For the text-containing cell, return its midpoint in (x, y) coordinate format. 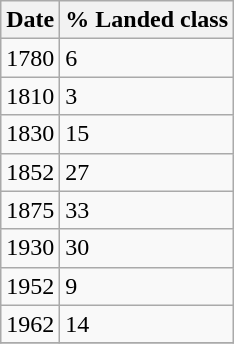
1780 (30, 58)
1830 (30, 134)
15 (147, 134)
3 (147, 96)
33 (147, 210)
1962 (30, 324)
9 (147, 286)
14 (147, 324)
1810 (30, 96)
% Landed class (147, 20)
1930 (30, 248)
Date (30, 20)
1952 (30, 286)
6 (147, 58)
1852 (30, 172)
27 (147, 172)
1875 (30, 210)
30 (147, 248)
